Search for the cell housing the specified text and yield its [X, Y] center coordinate. 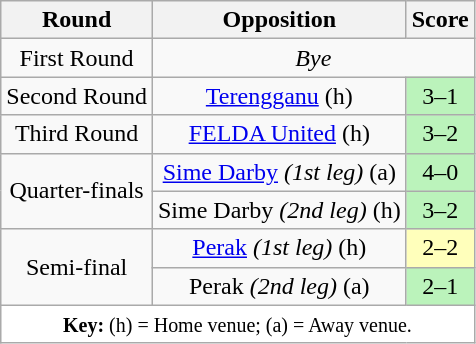
Quarter-finals [77, 191]
Terengganu (h) [279, 96]
4–0 [440, 172]
Perak (1st leg) (h) [279, 248]
Second Round [77, 96]
Semi-final [77, 267]
Score [440, 20]
Round [77, 20]
FELDA United (h) [279, 134]
First Round [77, 58]
Third Round [77, 134]
Perak (2nd leg) (a) [279, 286]
2–1 [440, 286]
3–1 [440, 96]
Opposition [279, 20]
Sime Darby (2nd leg) (h) [279, 210]
Sime Darby (1st leg) (a) [279, 172]
Bye [313, 58]
Key: (h) = Home venue; (a) = Away venue. [238, 324]
2–2 [440, 248]
